Search for the cell housing the specified text and yield its (x, y) center coordinate. 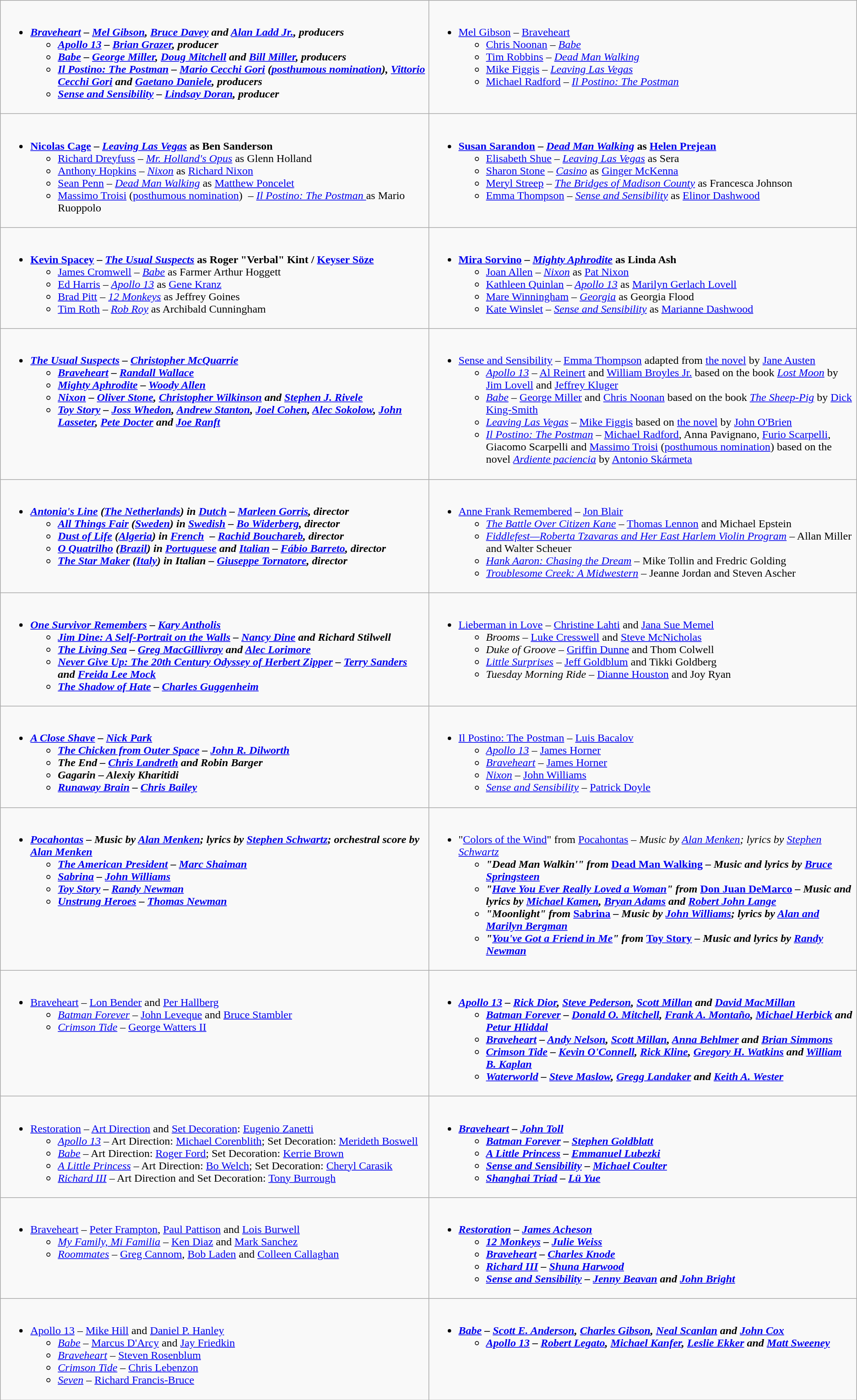
Babe – Scott E. Anderson, Charles Gibson, Neal Scanlan and John CoxApollo 13 – Robert Legato, Michael Kanfer, Leslie Ekker and Matt Sweeney (643, 1349)
Il Postino: The Postman – Luis BacalovApollo 13 – James HornerBraveheart – James HornerNixon – John WilliamsSense and Sensibility – Patrick Doyle (643, 757)
Braveheart – Lon Bender and Per HallbergBatman Forever – John Leveque and Bruce StamblerCrimson Tide – George Watters II (214, 1033)
Mel Gibson – BraveheartChris Noonan – BabeTim Robbins – Dead Man WalkingMike Figgis – Leaving Las VegasMichael Radford – Il Postino: The Postman (643, 57)
